For the text-containing cell, return its midpoint in [x, y] coordinate format. 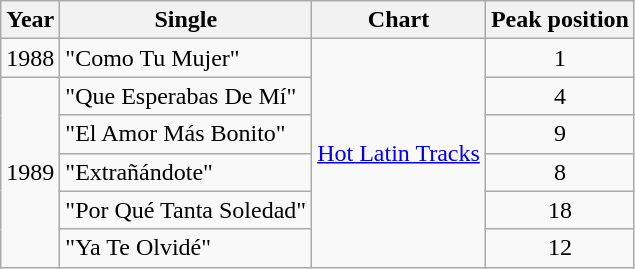
"Extrañándote" [186, 172]
1 [560, 58]
"El Amor Más Bonito" [186, 134]
"Por Qué Tanta Soledad" [186, 210]
"Ya Te Olvidé" [186, 248]
1988 [30, 58]
8 [560, 172]
12 [560, 248]
9 [560, 134]
Year [30, 20]
18 [560, 210]
4 [560, 96]
Peak position [560, 20]
Single [186, 20]
1989 [30, 172]
"Como Tu Mujer" [186, 58]
Chart [399, 20]
"Que Esperabas De Mí" [186, 96]
Hot Latin Tracks [399, 153]
